Locate the cell with the specified text and output its [X, Y] center coordinate. 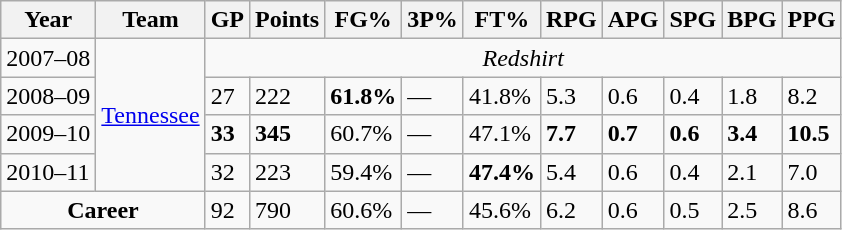
32 [227, 172]
223 [288, 172]
92 [227, 210]
2009–10 [48, 134]
45.6% [502, 210]
3.4 [752, 134]
FG% [364, 20]
222 [288, 96]
RPG [571, 20]
61.8% [364, 96]
Year [48, 20]
2.5 [752, 210]
Points [288, 20]
2.1 [752, 172]
33 [227, 134]
47.4% [502, 172]
41.8% [502, 96]
7.7 [571, 134]
APG [633, 20]
790 [288, 210]
8.6 [812, 210]
5.3 [571, 96]
6.2 [571, 210]
PPG [812, 20]
345 [288, 134]
1.8 [752, 96]
27 [227, 96]
7.0 [812, 172]
SPG [693, 20]
8.2 [812, 96]
2007–08 [48, 58]
47.1% [502, 134]
0.7 [633, 134]
60.7% [364, 134]
2010–11 [48, 172]
Career [103, 210]
2008–09 [48, 96]
GP [227, 20]
0.5 [693, 210]
3P% [433, 20]
Redshirt [523, 58]
BPG [752, 20]
FT% [502, 20]
Team [150, 20]
5.4 [571, 172]
10.5 [812, 134]
59.4% [364, 172]
Tennessee [150, 115]
60.6% [364, 210]
